Extract the [X, Y] coordinate from the center of the cell holding the provided text.  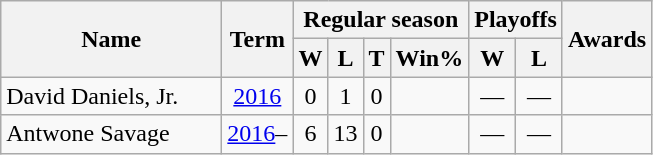
2016 [258, 96]
David Daniels, Jr. [112, 96]
13 [346, 134]
6 [310, 134]
T [376, 58]
Playoffs [516, 20]
2016– [258, 134]
Term [258, 39]
Regular season [381, 20]
1 [346, 96]
Antwone Savage [112, 134]
Awards [606, 39]
Win% [430, 58]
Name [112, 39]
